Capture the cell that displays the provided text and extract its [x, y] central coordinate. 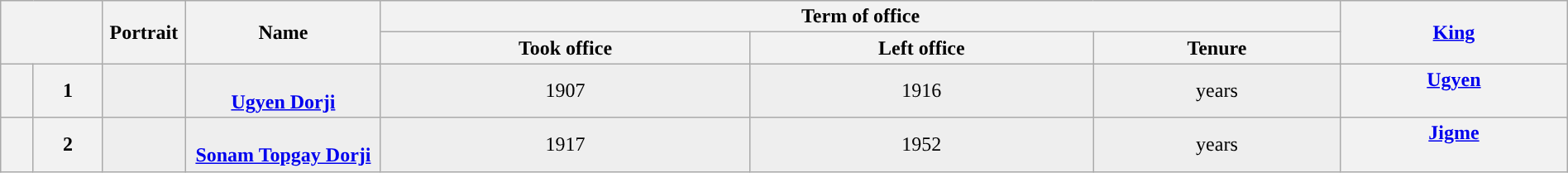
King [1454, 32]
1917 [565, 144]
Term of office [860, 17]
Portrait [144, 32]
1952 [922, 144]
2 [68, 144]
1907 [565, 91]
Took office [565, 48]
Tenure [1217, 48]
Sonam Topgay Dorji [283, 144]
Ugyen Dorji [283, 91]
1 [68, 91]
Jigme [1454, 144]
Ugyen [1454, 91]
1916 [922, 91]
Name [283, 32]
Left office [922, 48]
